Return the [X, Y] coordinate for the center point of the cell that contains the specified text.  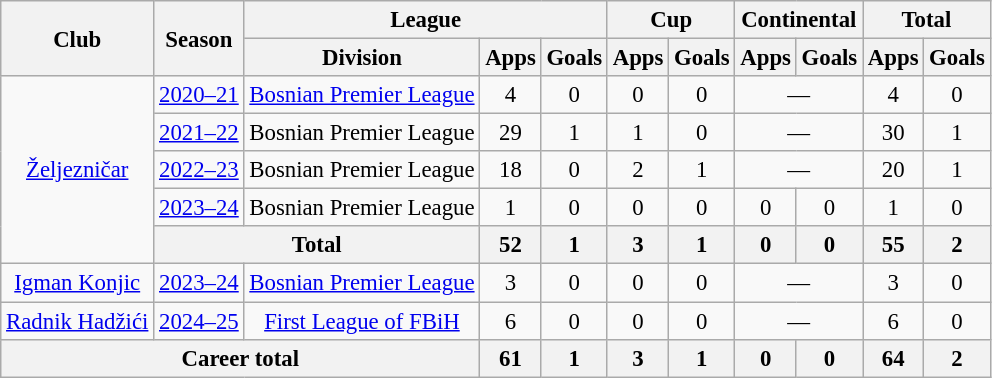
64 [894, 358]
2024–25 [199, 321]
Career total [240, 358]
Club [78, 38]
League [426, 20]
20 [894, 170]
2021–22 [199, 133]
Radnik Hadžići [78, 321]
29 [510, 133]
52 [510, 245]
18 [510, 170]
Season [199, 38]
Igman Konjic [78, 283]
Željezničar [78, 170]
2020–21 [199, 95]
2022–23 [199, 170]
55 [894, 245]
30 [894, 133]
First League of FBiH [362, 321]
Division [362, 58]
Continental [799, 20]
Cup [671, 20]
61 [510, 358]
